Return (x, y) of the center of cell containing provided text 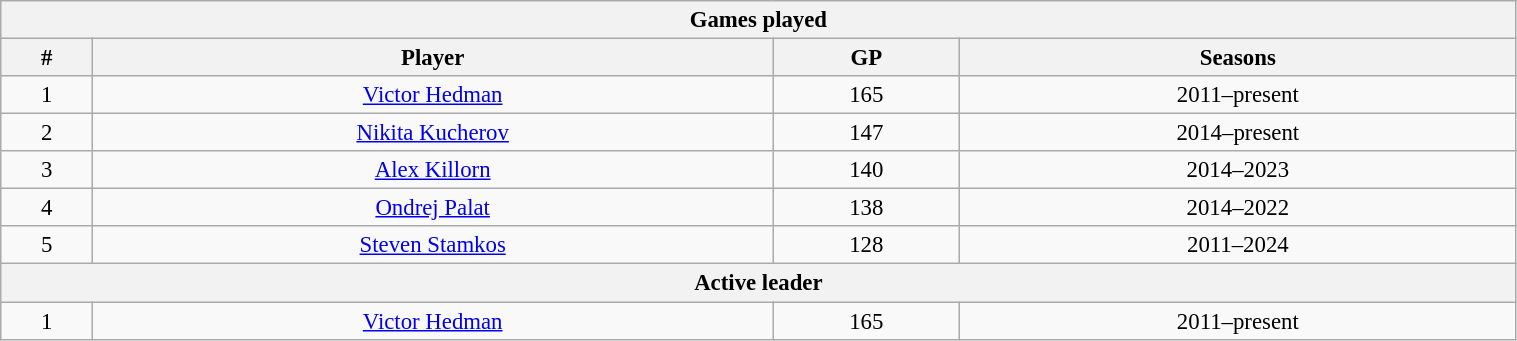
# (47, 58)
147 (866, 133)
2014–2022 (1238, 208)
140 (866, 170)
4 (47, 208)
5 (47, 245)
Active leader (758, 283)
3 (47, 170)
2011–2024 (1238, 245)
138 (866, 208)
Alex Killorn (432, 170)
Ondrej Palat (432, 208)
2 (47, 133)
Nikita Kucherov (432, 133)
Seasons (1238, 58)
128 (866, 245)
Player (432, 58)
2014–2023 (1238, 170)
Games played (758, 20)
GP (866, 58)
2014–present (1238, 133)
Steven Stamkos (432, 245)
